Detect which cell encompasses the target text, then output its (X, Y) center coordinate. 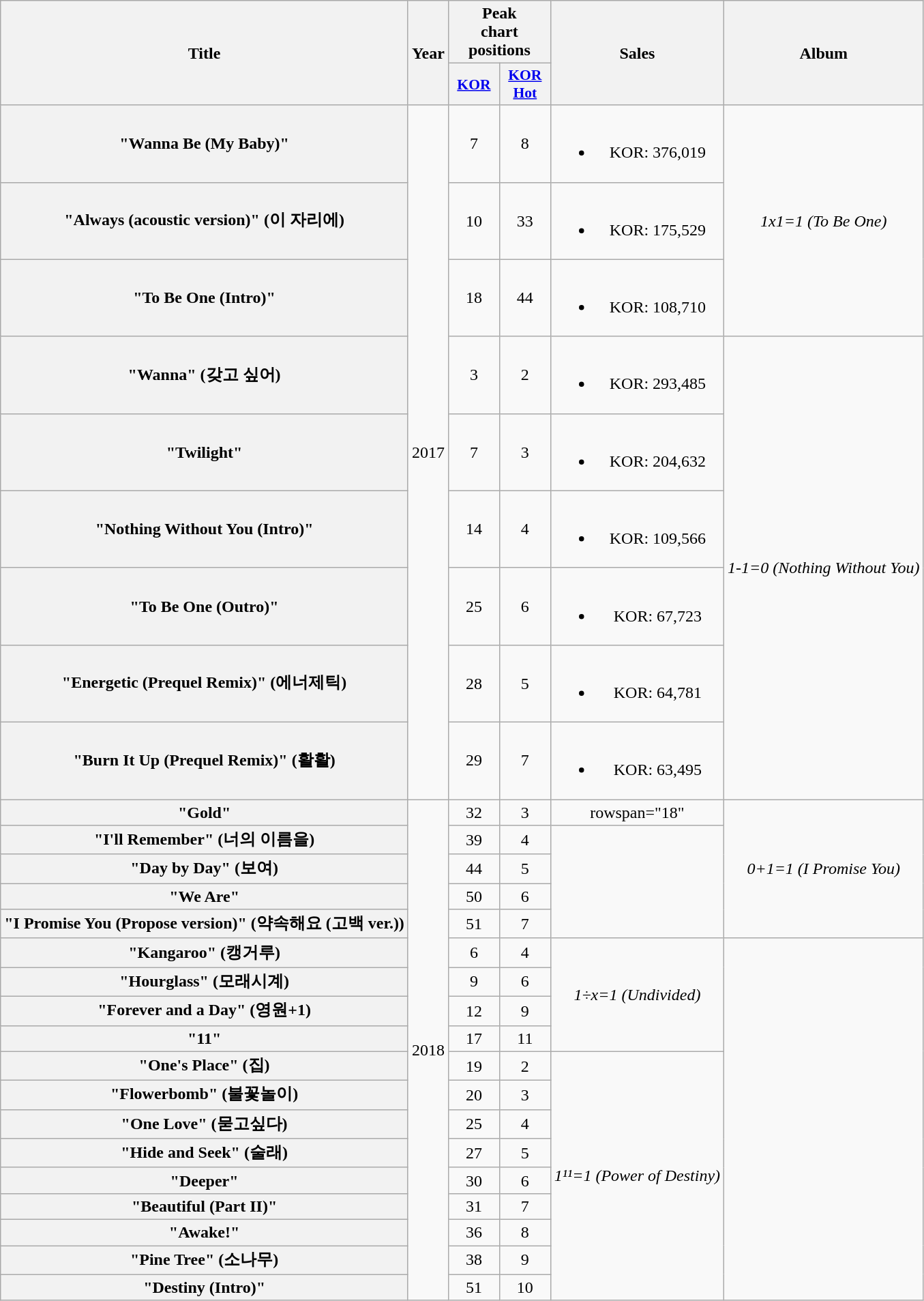
39 (473, 840)
"Hourglass" (모래시계) (205, 982)
"Awake!" (205, 1232)
KOR: 293,485 (637, 375)
"Nothing Without You (Intro)" (205, 529)
KORHot (525, 85)
"To Be One (Intro)" (205, 297)
30 (473, 1180)
28 (473, 684)
Peakchartpositions (499, 32)
"One Love" (묻고싶다) (205, 1124)
KOR: 63,495 (637, 760)
0+1=1 (I Promise You) (824, 869)
17 (473, 1038)
"I'll Remember" (너의 이름을) (205, 840)
KOR: 376,019 (637, 143)
KOR: 108,710 (637, 297)
Year (428, 53)
"We Are" (205, 896)
"11" (205, 1038)
rowspan="18" (637, 813)
27 (473, 1153)
KOR: 204,632 (637, 452)
18 (473, 297)
"Energetic (Prequel Remix)" (에너제틱) (205, 684)
"Wanna" (갖고 싶어) (205, 375)
KOR: 67,723 (637, 606)
"Deeper" (205, 1180)
38 (473, 1261)
KOR: 64,781 (637, 684)
"Gold" (205, 813)
"To Be One (Outro)" (205, 606)
"Flowerbomb" (불꽃놀이) (205, 1096)
14 (473, 529)
"I Promise You (Propose version)" (약속해요 (고백 ver.)) (205, 924)
"Twilight" (205, 452)
1-1=0 (Nothing Without You) (824, 568)
50 (473, 896)
36 (473, 1232)
"Kangaroo" (캥거루) (205, 952)
"Pine Tree" (소나무) (205, 1261)
2018 (428, 1051)
"One's Place" (집) (205, 1066)
11 (525, 1038)
"Wanna Be (My Baby)" (205, 143)
1x1=1 (To Be One) (824, 221)
"Always (acoustic version)" (이 자리에) (205, 221)
2017 (428, 452)
"Destiny (Intro)" (205, 1287)
33 (525, 221)
"Burn It Up (Prequel Remix)" (활활) (205, 760)
12 (473, 1011)
1¹¹=1 (Power of Destiny) (637, 1176)
Sales (637, 53)
29 (473, 760)
"Forever and a Day" (영원+1) (205, 1011)
32 (473, 813)
"Day by Day" (보여) (205, 869)
31 (473, 1206)
KOR (473, 85)
20 (473, 1096)
KOR: 109,566 (637, 529)
Title (205, 53)
1÷x=1 (Undivided) (637, 995)
"Hide and Seek" (술래) (205, 1153)
Album (824, 53)
"Beautiful (Part II)" (205, 1206)
KOR: 175,529 (637, 221)
19 (473, 1066)
